From the cell containing the given text, extract its center point as (X, Y) coordinate. 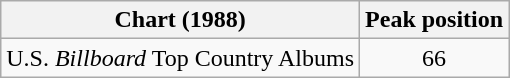
U.S. Billboard Top Country Albums (180, 58)
Chart (1988) (180, 20)
Peak position (434, 20)
66 (434, 58)
